Find where the given text appears and provide that cell's center as (X, Y) coordinate. 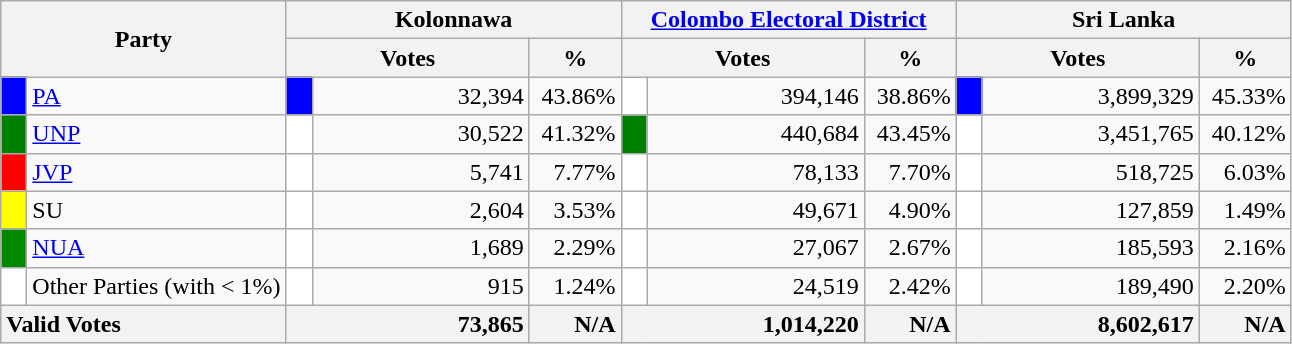
3,451,765 (1090, 134)
4.90% (910, 210)
2.67% (910, 248)
189,490 (1090, 286)
Other Parties (with < 1%) (156, 286)
43.86% (575, 96)
1,014,220 (742, 324)
6.03% (1245, 172)
32,394 (420, 96)
45.33% (1245, 96)
Sri Lanka (1124, 20)
1,689 (420, 248)
NUA (156, 248)
2.42% (910, 286)
915 (420, 286)
518,725 (1090, 172)
40.12% (1245, 134)
185,593 (1090, 248)
2.20% (1245, 286)
43.45% (910, 134)
5,741 (420, 172)
38.86% (910, 96)
73,865 (408, 324)
440,684 (756, 134)
2.29% (575, 248)
UNP (156, 134)
Valid Votes (144, 324)
7.70% (910, 172)
78,133 (756, 172)
2,604 (420, 210)
Colombo Electoral District (788, 20)
7.77% (575, 172)
24,519 (756, 286)
49,671 (756, 210)
394,146 (756, 96)
3.53% (575, 210)
Kolonnawa (454, 20)
1.24% (575, 286)
SU (156, 210)
JVP (156, 172)
2.16% (1245, 248)
8,602,617 (1078, 324)
30,522 (420, 134)
PA (156, 96)
1.49% (1245, 210)
Party (144, 39)
127,859 (1090, 210)
3,899,329 (1090, 96)
41.32% (575, 134)
27,067 (756, 248)
